Find where the given text appears and provide that cell's center as (x, y) coordinate. 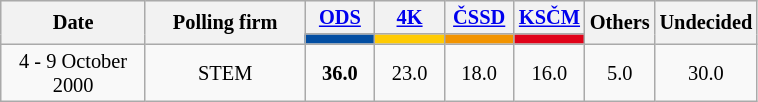
ČSSD (479, 17)
18.0 (479, 73)
23.0 (410, 73)
Others (620, 22)
STEM (225, 73)
ODS (340, 17)
4K (410, 17)
36.0 (340, 73)
16.0 (550, 73)
30.0 (706, 73)
4 - 9 October 2000 (74, 73)
Polling firm (225, 22)
5.0 (620, 73)
KSČM (550, 17)
Undecided (706, 22)
Date (74, 22)
